Detect which cell encompasses the target text, then output its (x, y) center coordinate. 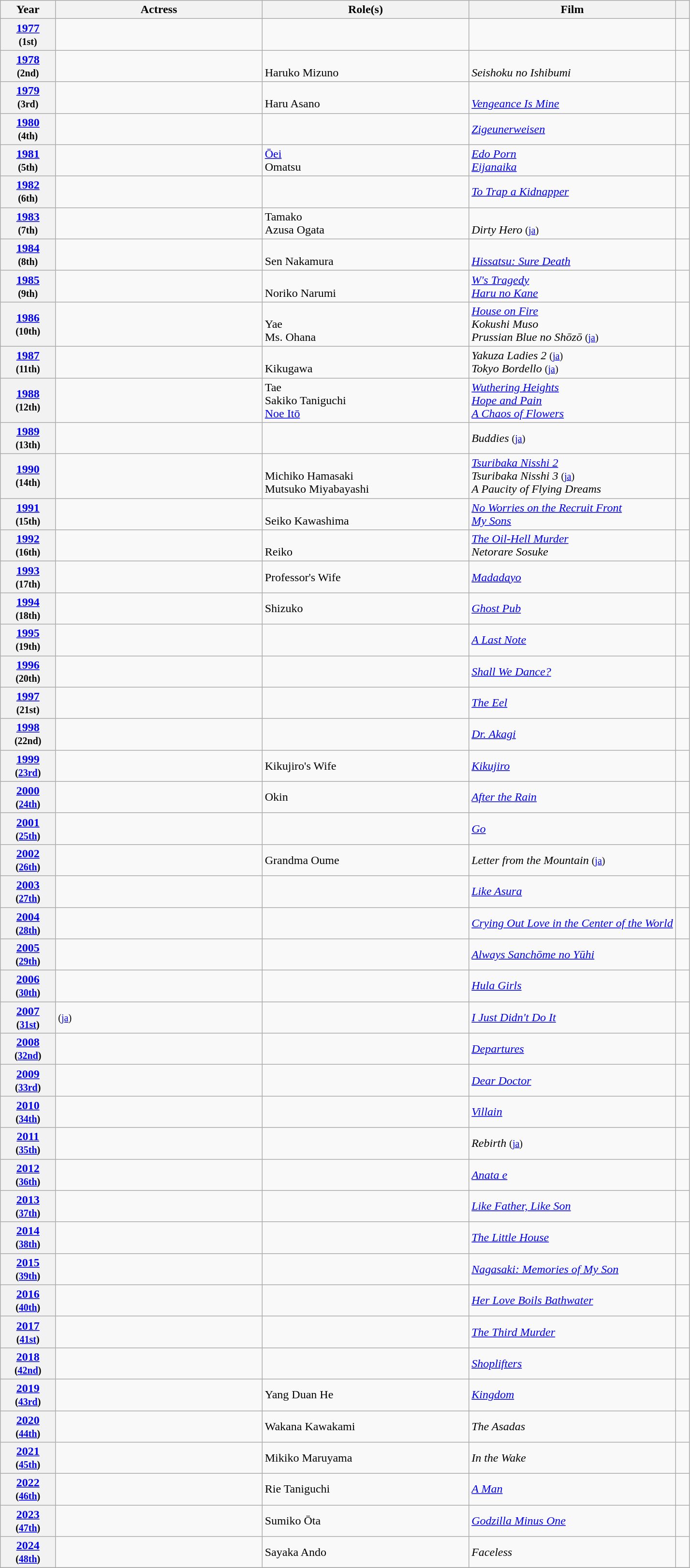
1990 (14th) (28, 476)
No Worries on the Recruit FrontMy Sons (573, 514)
Film (573, 10)
Mikiko Maruyama (366, 1458)
After the Rain (573, 797)
The Oil-Hell MurderNetorare Sosuke (573, 545)
Reiko (366, 545)
Sumiko Ōta (366, 1521)
Shizuko (366, 608)
2000 (24th) (28, 797)
2022 (46th) (28, 1489)
2010 (34th) (28, 1112)
Hissatsu: Sure Death (573, 254)
Kikujiro (573, 766)
Edo PornEijanaika (573, 161)
1993 (17th) (28, 577)
In the Wake (573, 1458)
1985 (9th) (28, 286)
2018 (42nd) (28, 1363)
2008 (32nd) (28, 1049)
Wuthering HeightsHope and PainA Chaos of Flowers (573, 400)
Okin (366, 797)
1980 (4th) (28, 129)
2021 (45th) (28, 1458)
1988 (12th) (28, 400)
Year (28, 10)
Michiko HamasakiMutsuko Miyabayashi (366, 476)
Sen Nakamura (366, 254)
Shoplifters (573, 1363)
Wakana Kawakami (366, 1426)
1997 (21st) (28, 703)
A Man (573, 1489)
Faceless (573, 1552)
Like Father, Like Son (573, 1206)
1981 (5th) (28, 161)
1982 (6th) (28, 191)
ŌeiOmatsu (366, 161)
Tsuribaka Nisshi 2Tsuribaka Nisshi 3 (ja)A Paucity of Flying Dreams (573, 476)
Yakuza Ladies 2 (ja)Tokyo Bordello (ja) (573, 362)
2005 (29th) (28, 954)
2019 (43rd) (28, 1394)
2004 (28th) (28, 923)
1987 (11th) (28, 362)
2002 (26th) (28, 860)
2014 (38th) (28, 1238)
(ja) (159, 1017)
Shall We Dance? (573, 671)
1979(3rd) (28, 98)
Madadayo (573, 577)
Always Sanchōme no Yūhi (573, 954)
Godzilla Minus One (573, 1521)
1998 (22nd) (28, 734)
The Asadas (573, 1426)
1977(1st) (28, 35)
To Trap a Kidnapper (573, 191)
1992 (16th) (28, 545)
1984 (8th) (28, 254)
A Last Note (573, 640)
Actress (159, 10)
Role(s) (366, 10)
1983 (7th) (28, 223)
1999 (23rd) (28, 766)
2003 (27th) (28, 892)
1978(2nd) (28, 66)
2023 (47th) (28, 1521)
1989 (13th) (28, 438)
Yang Duan He (366, 1394)
Letter from the Mountain (ja) (573, 860)
Go (573, 829)
Noriko Narumi (366, 286)
Haru Asano (366, 98)
1986 (10th) (28, 324)
2016 (40th) (28, 1301)
The Eel (573, 703)
The Little House (573, 1238)
1994 (18th) (28, 608)
1996 (20th) (28, 671)
Seishoku no Ishibumi (573, 66)
Seiko Kawashima (366, 514)
Ghost Pub (573, 608)
W's TragedyHaru no Kane (573, 286)
Kikujiro's Wife (366, 766)
Sayaka Ando (366, 1552)
2024 (48th) (28, 1552)
Anata e (573, 1175)
I Just Didn't Do It (573, 1017)
Rie Taniguchi (366, 1489)
Dear Doctor (573, 1080)
2011 (35th) (28, 1143)
Like Asura (573, 892)
Buddies (ja) (573, 438)
1991 (15th) (28, 514)
2020 (44th) (28, 1426)
Zigeunerweisen (573, 129)
TamakoAzusa Ogata (366, 223)
Vengeance Is Mine (573, 98)
The Third Murder (573, 1332)
Hula Girls (573, 986)
2001 (25th) (28, 829)
House on FireKokushi MusoPrussian Blue no Shōzō (ja) (573, 324)
Her Love Boils Bathwater (573, 1301)
Professor's Wife (366, 577)
2013 (37th) (28, 1206)
Nagasaki: Memories of My Son (573, 1269)
Rebirth (ja) (573, 1143)
YaeMs. Ohana (366, 324)
2009 (33rd) (28, 1080)
Crying Out Love in the Center of the World (573, 923)
Dirty Hero (ja) (573, 223)
2015 (39th) (28, 1269)
Kingdom (573, 1394)
Haruko Mizuno (366, 66)
TaeSakiko TaniguchiNoe Itō (366, 400)
Kikugawa (366, 362)
2006 (30th) (28, 986)
2007 (31st) (28, 1017)
Villain (573, 1112)
2012 (36th) (28, 1175)
Departures (573, 1049)
Dr. Akagi (573, 734)
2017 (41st) (28, 1332)
Grandma Oume (366, 860)
1995 (19th) (28, 640)
